Output the [x, y] coordinate of the center of the cell containing the given text.  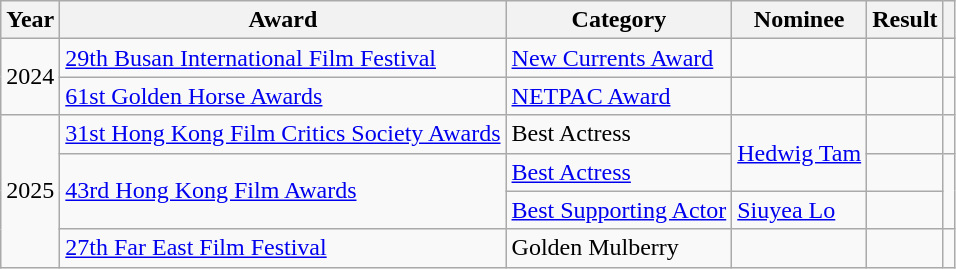
43rd Hong Kong Film Awards [283, 191]
Award [283, 20]
Best Supporting Actor [619, 210]
29th Busan International Film Festival [283, 58]
Siuyea Lo [800, 210]
2024 [30, 77]
Result [905, 20]
27th Far East Film Festival [283, 248]
Hedwig Tam [800, 153]
Year [30, 20]
New Currents Award [619, 58]
2025 [30, 191]
NETPAC Award [619, 96]
61st Golden Horse Awards [283, 96]
Category [619, 20]
Golden Mulberry [619, 248]
31st Hong Kong Film Critics Society Awards [283, 134]
Nominee [800, 20]
